Find where the given text appears and provide that cell's center as [x, y] coordinate. 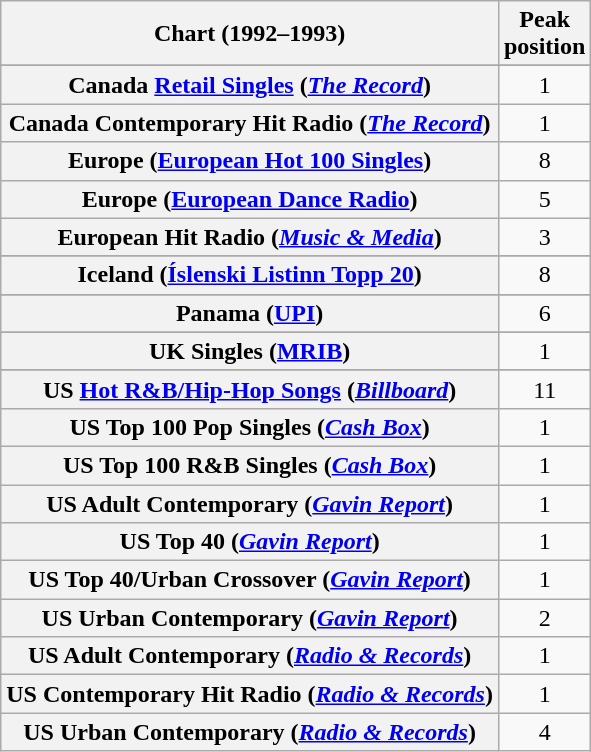
3 [544, 237]
US Top 100 Pop Singles (Cash Box) [250, 427]
6 [544, 313]
US Top 40 (Gavin Report) [250, 542]
Canada Contemporary Hit Radio (The Record) [250, 123]
Panama (UPI) [250, 313]
4 [544, 732]
US Urban Contemporary (Gavin Report) [250, 618]
Europe (European Hot 100 Singles) [250, 161]
US Adult Contemporary (Gavin Report) [250, 503]
European Hit Radio (Music & Media) [250, 237]
2 [544, 618]
Canada Retail Singles (The Record) [250, 85]
UK Singles (MRIB) [250, 351]
Peak position [544, 34]
Iceland (Íslenski Listinn Topp 20) [250, 275]
US Urban Contemporary (Radio & Records) [250, 732]
Chart (1992–1993) [250, 34]
5 [544, 199]
US Top 100 R&B Singles (Cash Box) [250, 465]
US Adult Contemporary (Radio & Records) [250, 656]
11 [544, 389]
US Top 40/Urban Crossover (Gavin Report) [250, 580]
US Contemporary Hit Radio (Radio & Records) [250, 694]
US Hot R&B/Hip-Hop Songs (Billboard) [250, 389]
Europe (European Dance Radio) [250, 199]
